Capture the cell that displays the provided text and extract its (x, y) central coordinate. 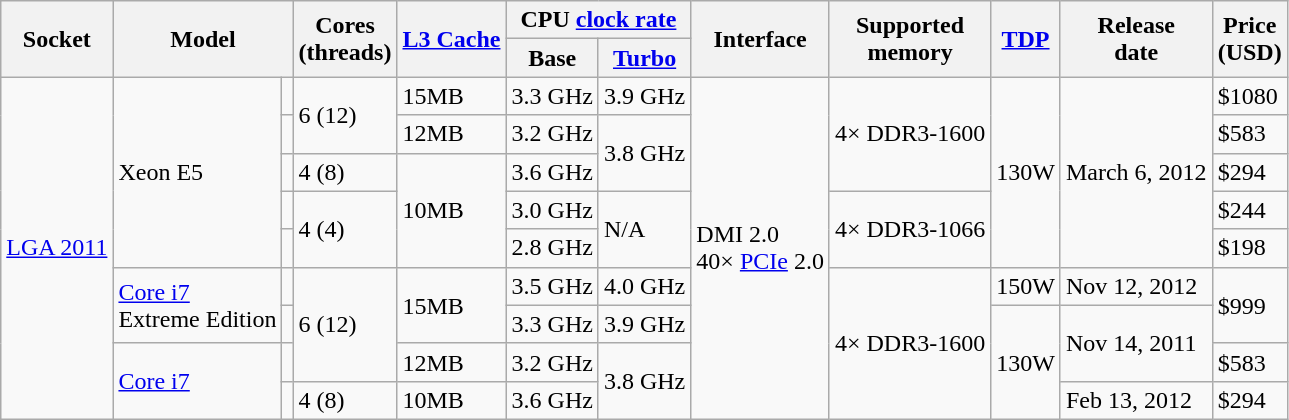
4.0 GHz (644, 286)
Core i7 (198, 381)
DMI 2.040× PCIe 2.0 (760, 248)
March 6, 2012 (1136, 172)
150W (1026, 286)
$198 (1250, 248)
$1080 (1250, 96)
Interface (760, 39)
Nov 12, 2012 (1136, 286)
4 (4) (345, 229)
2.8 GHz (552, 248)
Model (203, 39)
Cores(threads) (345, 39)
Price(USD) (1250, 39)
L3 Cache (452, 39)
TDP (1026, 39)
CPU clock rate (598, 20)
4× DDR3-1066 (910, 229)
3.5 GHz (552, 286)
Base (552, 58)
LGA 2011 (57, 248)
Socket (57, 39)
Releasedate (1136, 39)
3.0 GHz (552, 210)
Feb 13, 2012 (1136, 400)
Xeon E5 (198, 172)
Core i7Extreme Edition (198, 305)
N/A (644, 229)
$244 (1250, 210)
Turbo (644, 58)
Nov 14, 2011 (1136, 343)
$999 (1250, 305)
Supportedmemory (910, 39)
